Determine the (X, Y) coordinate at the center of the cell enclosing the given text.  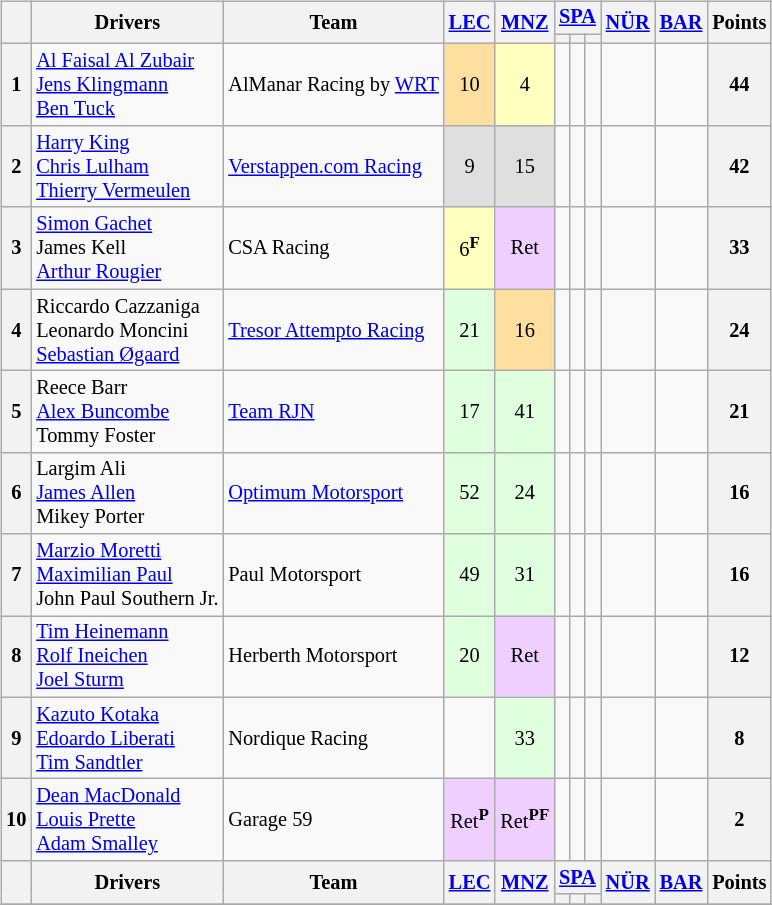
49 (470, 575)
17 (470, 412)
Harry King Chris Lulham Thierry Vermeulen (127, 167)
Herberth Motorsport (333, 657)
6 (16, 493)
41 (524, 412)
Dean MacDonald Louis Prette Adam Smalley (127, 820)
31 (524, 575)
Tim Heinemann Rolf Ineichen Joel Sturm (127, 657)
Kazuto Kotaka Edoardo Liberati Tim Sandtler (127, 738)
RetPF (524, 820)
12 (739, 657)
44 (739, 85)
Reece Barr Alex Buncombe Tommy Foster (127, 412)
7 (16, 575)
Verstappen.com Racing (333, 167)
Marzio Moretti Maximilian Paul John Paul Southern Jr. (127, 575)
Largim Ali James Allen Mikey Porter (127, 493)
Team RJN (333, 412)
AlManar Racing by WRT (333, 85)
Simon Gachet James Kell Arthur Rougier (127, 248)
Garage 59 (333, 820)
3 (16, 248)
Tresor Attempto Racing (333, 330)
Riccardo Cazzaniga Leonardo Moncini Sebastian Øgaard (127, 330)
Al Faisal Al Zubair Jens Klingmann Ben Tuck (127, 85)
RetP (470, 820)
Nordique Racing (333, 738)
15 (524, 167)
52 (470, 493)
Optimum Motorsport (333, 493)
5 (16, 412)
20 (470, 657)
CSA Racing (333, 248)
1 (16, 85)
42 (739, 167)
6F (470, 248)
Paul Motorsport (333, 575)
